Pinpoint the cell where the given text exists, returning its (X, Y) midpoint coordinate. 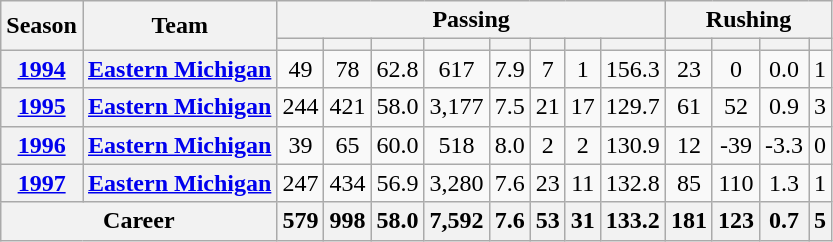
130.9 (632, 145)
129.7 (632, 107)
39 (300, 145)
123 (736, 221)
421 (348, 107)
1996 (42, 145)
85 (688, 183)
156.3 (632, 69)
56.9 (398, 183)
181 (688, 221)
434 (348, 183)
21 (548, 107)
-39 (736, 145)
53 (548, 221)
61 (688, 107)
78 (348, 69)
7.9 (510, 69)
49 (300, 69)
3,177 (456, 107)
7 (548, 69)
132.8 (632, 183)
617 (456, 69)
3 (820, 107)
-3.3 (784, 145)
133.2 (632, 221)
518 (456, 145)
1995 (42, 107)
1994 (42, 69)
65 (348, 145)
Rushing (748, 20)
1997 (42, 183)
110 (736, 183)
31 (582, 221)
Career (139, 221)
7,592 (456, 221)
7.5 (510, 107)
5 (820, 221)
17 (582, 107)
12 (688, 145)
8.0 (510, 145)
3,280 (456, 183)
1.3 (784, 183)
11 (582, 183)
0.9 (784, 107)
579 (300, 221)
Season (42, 26)
0.7 (784, 221)
60.0 (398, 145)
62.8 (398, 69)
Team (179, 26)
Passing (471, 20)
998 (348, 221)
0.0 (784, 69)
247 (300, 183)
244 (300, 107)
52 (736, 107)
